Find where the given text appears and provide that cell's center as (X, Y) coordinate. 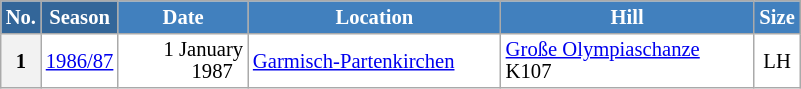
Hill (628, 16)
Location (374, 16)
Große Olympiaschanze K107 (628, 60)
Season (80, 16)
Size (776, 16)
1986/87 (80, 60)
No. (21, 16)
1 January 1987 (183, 60)
Garmisch-Partenkirchen (374, 60)
LH (776, 60)
1 (21, 60)
Date (183, 16)
